Scan for the cell matching the given text and deliver its [X, Y] coordinate at center. 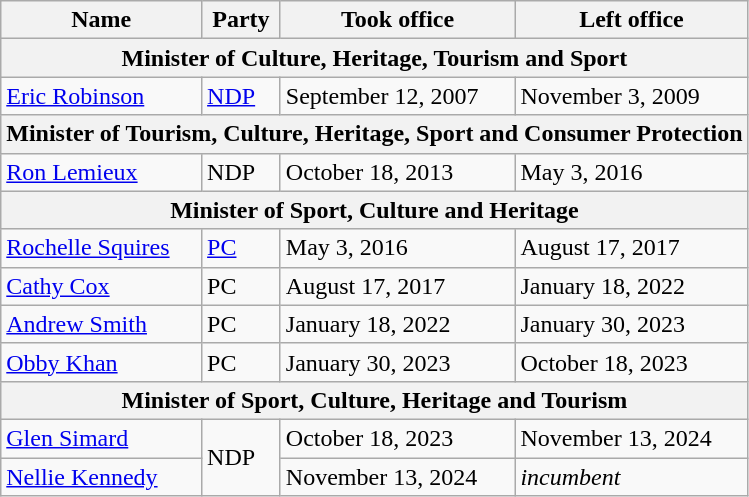
Minister of Tourism, Culture, Heritage, Sport and Consumer Protection [374, 134]
Name [102, 20]
Cathy Cox [102, 286]
Left office [632, 20]
Minister of Sport, Culture and Heritage [374, 210]
Minister of Culture, Heritage, Tourism and Sport [374, 58]
Minister of Sport, Culture, Heritage and Tourism [374, 400]
Glen Simard [102, 438]
Party [242, 20]
Andrew Smith [102, 324]
Eric Robinson [102, 96]
Ron Lemieux [102, 172]
Rochelle Squires [102, 248]
Obby Khan [102, 362]
Took office [398, 20]
Nellie Kennedy [102, 477]
incumbent [632, 477]
September 12, 2007 [398, 96]
October 18, 2013 [398, 172]
November 3, 2009 [632, 96]
